Provide the [x, y] coordinate of the cell's center where the given text is located.  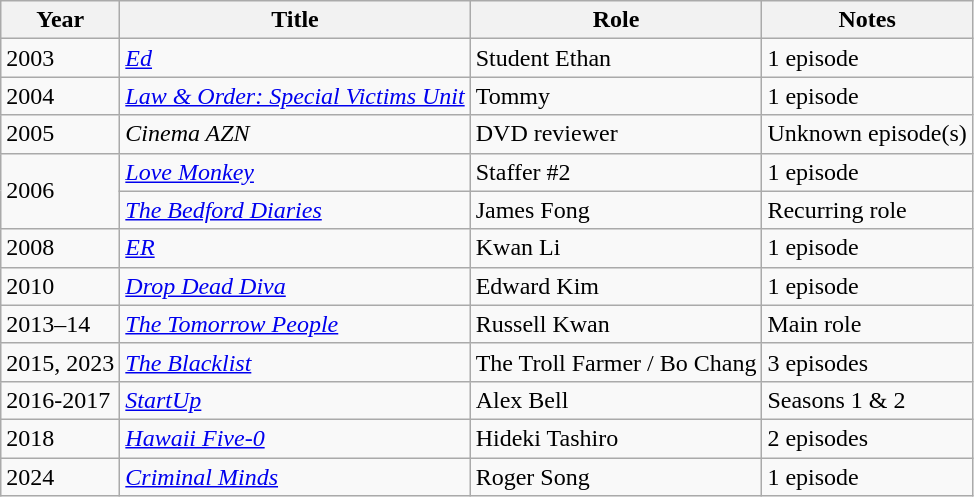
2005 [60, 134]
2003 [60, 58]
2 episodes [867, 438]
StartUp [295, 400]
Drop Dead Diva [295, 286]
2024 [60, 477]
Kwan Li [616, 248]
Staffer #2 [616, 172]
2004 [60, 96]
Roger Song [616, 477]
DVD reviewer [616, 134]
Criminal Minds [295, 477]
Alex Bell [616, 400]
Recurring role [867, 210]
Cinema AZN [295, 134]
2006 [60, 191]
2008 [60, 248]
Main role [867, 324]
Russell Kwan [616, 324]
Tommy [616, 96]
Ed [295, 58]
Love Monkey [295, 172]
Notes [867, 20]
The Blacklist [295, 362]
2015, 2023 [60, 362]
Unknown episode(s) [867, 134]
Edward Kim [616, 286]
Seasons 1 & 2 [867, 400]
Year [60, 20]
The Tomorrow People [295, 324]
2018 [60, 438]
2013–14 [60, 324]
The Troll Farmer / Bo Chang [616, 362]
Hawaii Five-0 [295, 438]
Student Ethan [616, 58]
Title [295, 20]
Role [616, 20]
2016-2017 [60, 400]
The Bedford Diaries [295, 210]
ER [295, 248]
James Fong [616, 210]
2010 [60, 286]
3 episodes [867, 362]
Hideki Tashiro [616, 438]
Law & Order: Special Victims Unit [295, 96]
